Scan for the cell matching the given text and deliver its [X, Y] coordinate at center. 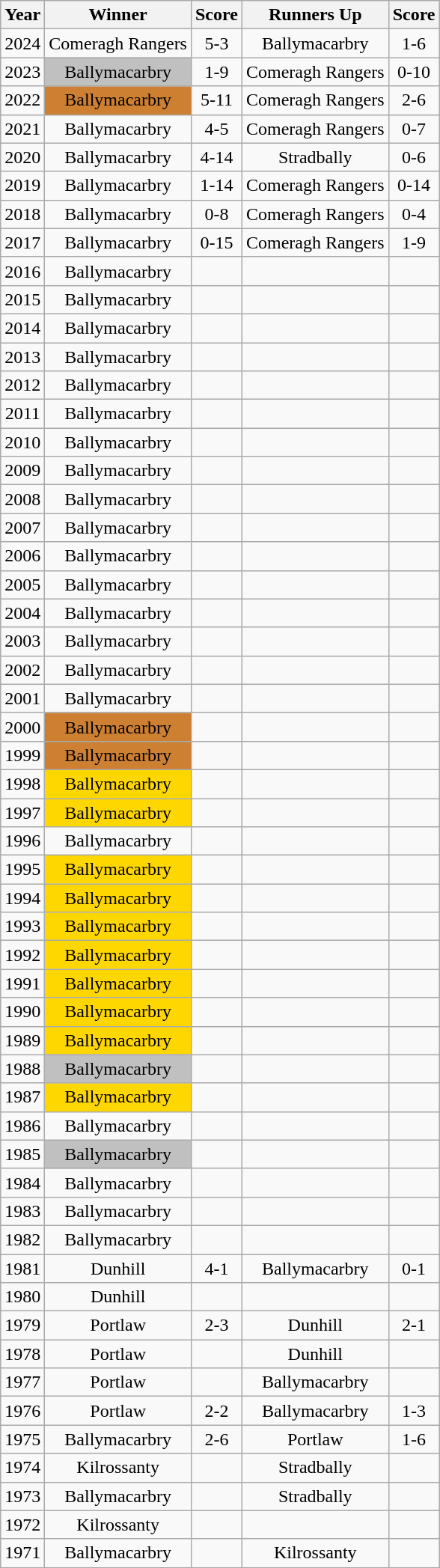
4-5 [216, 129]
2022 [22, 100]
2021 [22, 129]
Winner [118, 15]
2000 [22, 727]
4-14 [216, 157]
1996 [22, 841]
1975 [22, 1439]
1-14 [216, 186]
1981 [22, 1269]
2010 [22, 442]
5-3 [216, 43]
2014 [22, 328]
0-14 [414, 186]
Runners Up [315, 15]
0-7 [414, 129]
2006 [22, 556]
5-11 [216, 100]
2019 [22, 186]
2023 [22, 72]
2-1 [414, 1326]
1990 [22, 1012]
2001 [22, 698]
1982 [22, 1239]
2008 [22, 499]
2003 [22, 641]
1983 [22, 1211]
2016 [22, 271]
1998 [22, 784]
1989 [22, 1040]
1994 [22, 898]
2004 [22, 613]
1992 [22, 955]
2009 [22, 471]
Year [22, 15]
1976 [22, 1411]
1991 [22, 983]
1984 [22, 1183]
1980 [22, 1297]
2005 [22, 585]
1977 [22, 1382]
1995 [22, 870]
1972 [22, 1525]
2013 [22, 357]
2007 [22, 528]
2024 [22, 43]
4-1 [216, 1269]
1-3 [414, 1411]
2-2 [216, 1411]
0-4 [414, 214]
1987 [22, 1097]
1978 [22, 1354]
2012 [22, 385]
1985 [22, 1154]
1988 [22, 1069]
0-1 [414, 1269]
2011 [22, 414]
0-8 [216, 214]
1993 [22, 927]
0-6 [414, 157]
2018 [22, 214]
2015 [22, 299]
2-3 [216, 1326]
1973 [22, 1496]
1974 [22, 1468]
1971 [22, 1553]
1986 [22, 1126]
1997 [22, 812]
1979 [22, 1326]
0-10 [414, 72]
2002 [22, 670]
1999 [22, 755]
2020 [22, 157]
0-15 [216, 242]
2017 [22, 242]
